For the text-containing cell, return its midpoint in (X, Y) coordinate format. 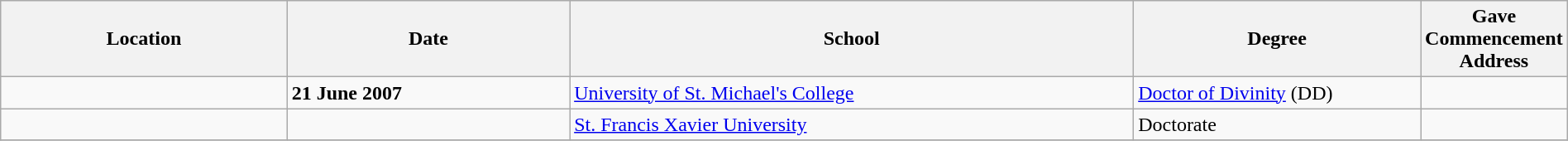
St. Francis Xavier University (852, 124)
Doctorate (1277, 124)
Date (428, 39)
Location (144, 39)
Gave Commencement Address (1494, 39)
Doctor of Divinity (DD) (1277, 93)
21 June 2007 (428, 93)
Degree (1277, 39)
University of St. Michael's College (852, 93)
School (852, 39)
